Identify which cell holds the provided text, then report its (X, Y) central coordinate. 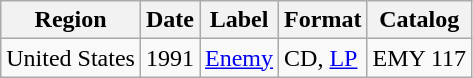
CD, LP (323, 58)
Region (71, 20)
Catalog (420, 20)
Label (240, 20)
Enemy (240, 58)
Date (170, 20)
United States (71, 58)
Format (323, 20)
1991 (170, 58)
EMY 117 (420, 58)
